Return [X, Y] of the center of cell containing provided text 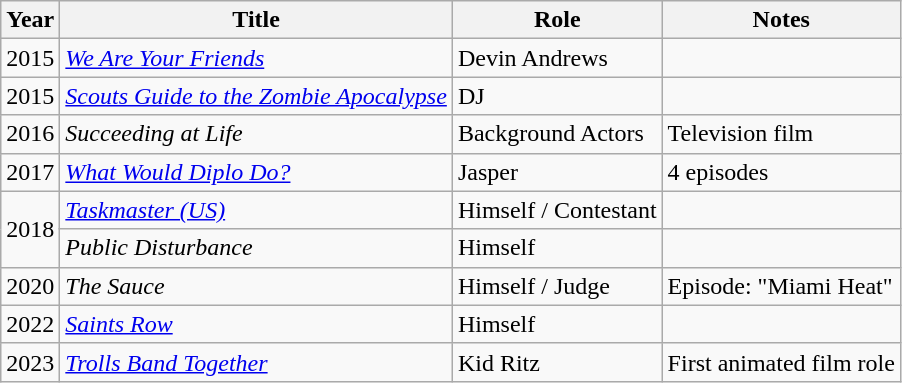
2018 [30, 229]
Himself / Contestant [557, 210]
2023 [30, 362]
Television film [781, 134]
Devin Andrews [557, 58]
2022 [30, 324]
2017 [30, 172]
We Are Your Friends [256, 58]
The Sauce [256, 286]
Title [256, 20]
Scouts Guide to the Zombie Apocalypse [256, 96]
Public Disturbance [256, 248]
Kid Ritz [557, 362]
Background Actors [557, 134]
Himself / Judge [557, 286]
Succeeding at Life [256, 134]
DJ [557, 96]
Notes [781, 20]
Saints Row [256, 324]
Taskmaster (US) [256, 210]
2020 [30, 286]
What Would Diplo Do? [256, 172]
Jasper [557, 172]
Year [30, 20]
2016 [30, 134]
Trolls Band Together [256, 362]
Role [557, 20]
4 episodes [781, 172]
First animated film role [781, 362]
Episode: "Miami Heat" [781, 286]
